For the text-containing cell, return its midpoint in [x, y] coordinate format. 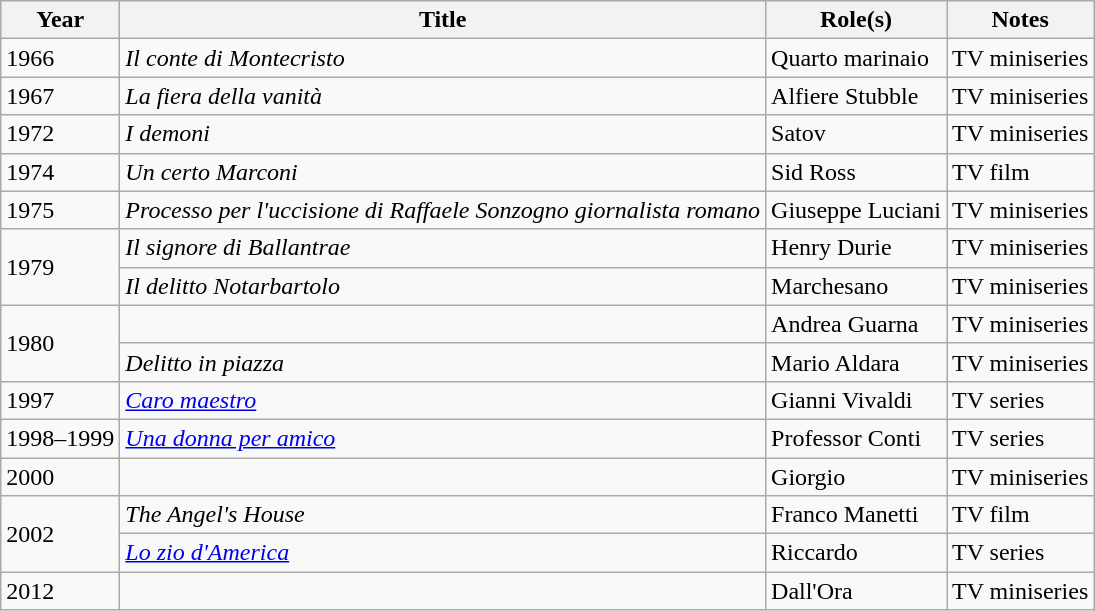
Gianni Vivaldi [856, 400]
Satov [856, 134]
Henry Durie [856, 248]
2012 [60, 591]
I demoni [443, 134]
Sid Ross [856, 172]
Alfiere Stubble [856, 96]
Caro maestro [443, 400]
Giorgio [856, 477]
Notes [1020, 20]
1967 [60, 96]
Professor Conti [856, 438]
Year [60, 20]
Giuseppe Luciani [856, 210]
La fiera della vanità [443, 96]
Una donna per amico [443, 438]
Andrea Guarna [856, 324]
Un certo Marconi [443, 172]
Role(s) [856, 20]
Processo per l'uccisione di Raffaele Sonzogno giornalista romano [443, 210]
Riccardo [856, 553]
Marchesano [856, 286]
2002 [60, 534]
1997 [60, 400]
Dall'Ora [856, 591]
Il delitto Notarbartolo [443, 286]
Il conte di Montecristo [443, 58]
Title [443, 20]
1975 [60, 210]
1972 [60, 134]
1998–1999 [60, 438]
Mario Aldara [856, 362]
1979 [60, 267]
Quarto marinaio [856, 58]
1966 [60, 58]
Lo zio d'America [443, 553]
1974 [60, 172]
Il signore di Ballantrae [443, 248]
Franco Manetti [856, 515]
2000 [60, 477]
The Angel's House [443, 515]
1980 [60, 343]
Delitto in piazza [443, 362]
